Return the [X, Y] coordinate for the center point of the cell that contains the specified text.  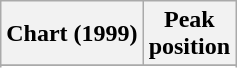
Chart (1999) [72, 34]
Peakposition [189, 34]
